Find where the given text appears and provide that cell's center as [x, y] coordinate. 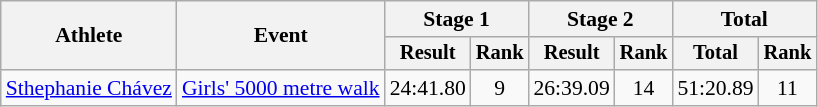
11 [788, 88]
14 [644, 88]
24:41.80 [428, 88]
Event [281, 36]
9 [500, 88]
Girls' 5000 metre walk [281, 88]
Sthephanie Chávez [89, 88]
51:20.89 [715, 88]
26:39.09 [571, 88]
Stage 2 [600, 19]
Stage 1 [457, 19]
Athlete [89, 36]
